Scan for the cell matching the given text and deliver its [x, y] coordinate at center. 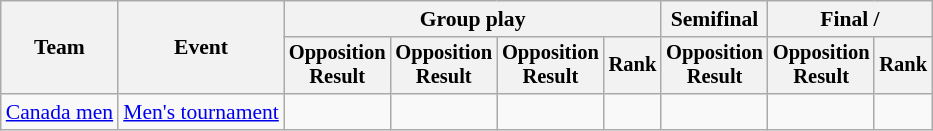
Final / [850, 19]
Team [60, 48]
Semifinal [714, 19]
Men's tournament [201, 112]
Canada men [60, 112]
Event [201, 48]
Group play [472, 19]
